Return (x, y) of the center of cell containing provided text 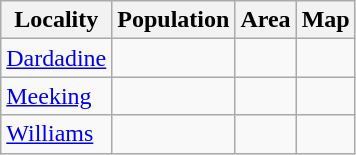
Locality (56, 20)
Meeking (56, 96)
Map (326, 20)
Population (174, 20)
Dardadine (56, 58)
Williams (56, 134)
Area (266, 20)
